Provide the [X, Y] coordinate of the cell's center where the given text is located.  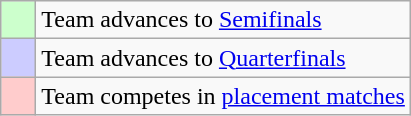
Team competes in placement matches [224, 96]
Team advances to Quarterfinals [224, 58]
Team advances to Semifinals [224, 20]
